Determine the [x, y] coordinate at the center of the cell enclosing the given text.  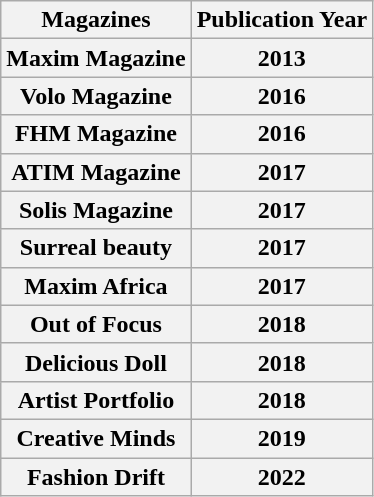
Solis Magazine [96, 210]
Volo Magazine [96, 96]
FHM Magazine [96, 134]
Out of Focus [96, 324]
Artist Portfolio [96, 400]
Fashion Drift [96, 477]
Maxim Africa [96, 286]
ATIM Magazine [96, 172]
Magazines [96, 20]
Maxim Magazine [96, 58]
2019 [282, 438]
Surreal beauty [96, 248]
Delicious Doll [96, 362]
2022 [282, 477]
Publication Year [282, 20]
Creative Minds [96, 438]
2013 [282, 58]
